Determine the (x, y) coordinate at the center of the cell enclosing the given text.  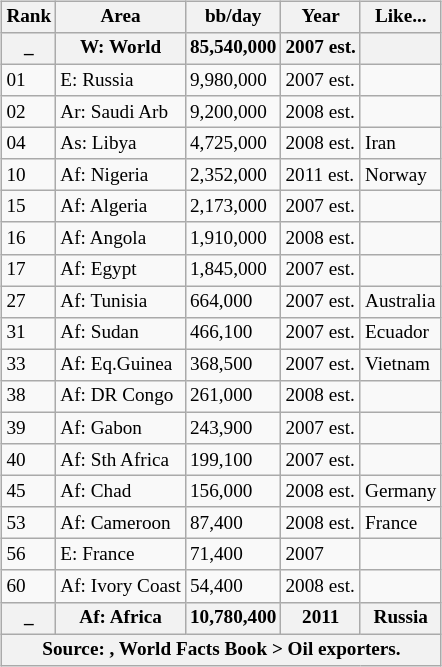
France (400, 523)
9,980,000 (233, 80)
02 (29, 112)
Af: Africa (121, 618)
Af: Sth Africa (121, 460)
01 (29, 80)
Af: Tunisia (121, 302)
Af: Gabon (121, 428)
E: Russia (121, 80)
Australia (400, 302)
31 (29, 333)
2007 (321, 555)
Af: DR Congo (121, 397)
16 (29, 238)
Russia (400, 618)
Af: Nigeria (121, 175)
33 (29, 365)
Iran (400, 144)
53 (29, 523)
Ar: Saudi Arb (121, 112)
Area (121, 17)
Af: Ivory Coast (121, 586)
199,100 (233, 460)
E: France (121, 555)
Vietnam (400, 365)
Af: Cameroon (121, 523)
368,500 (233, 365)
W: World (121, 49)
156,000 (233, 492)
Year (321, 17)
85,540,000 (233, 49)
2,173,000 (233, 207)
87,400 (233, 523)
54,400 (233, 586)
Germany (400, 492)
71,400 (233, 555)
664,000 (233, 302)
2011 (321, 618)
40 (29, 460)
bb/day (233, 17)
10 (29, 175)
39 (29, 428)
45 (29, 492)
243,900 (233, 428)
10,780,400 (233, 618)
27 (29, 302)
60 (29, 586)
56 (29, 555)
Norway (400, 175)
261,000 (233, 397)
1,845,000 (233, 270)
4,725,000 (233, 144)
Like... (400, 17)
Source: , World Facts Book > Oil exporters. (222, 650)
2,352,000 (233, 175)
2011 est. (321, 175)
38 (29, 397)
Rank (29, 17)
Ecuador (400, 333)
466,100 (233, 333)
Af: Angola (121, 238)
04 (29, 144)
Af: Sudan (121, 333)
Af: Algeria (121, 207)
15 (29, 207)
Af: Egypt (121, 270)
9,200,000 (233, 112)
17 (29, 270)
1,910,000 (233, 238)
Af: Eq.Guinea (121, 365)
Af: Chad (121, 492)
As: Libya (121, 144)
